Search for the cell housing the specified text and yield its [x, y] center coordinate. 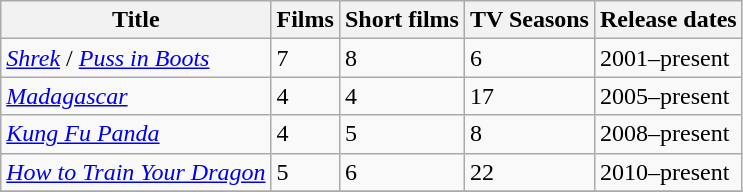
TV Seasons [529, 20]
2010–present [668, 172]
Title [136, 20]
7 [305, 58]
Films [305, 20]
Shrek / Puss in Boots [136, 58]
Kung Fu Panda [136, 134]
2001–present [668, 58]
Short films [402, 20]
Release dates [668, 20]
How to Train Your Dragon [136, 172]
2005–present [668, 96]
2008–present [668, 134]
22 [529, 172]
17 [529, 96]
Madagascar [136, 96]
